Provide the [x, y] coordinate of the cell's center where the given text is located.  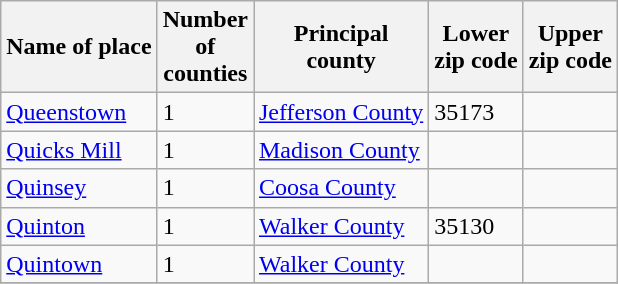
35173 [476, 112]
Name of place [79, 47]
Numberofcounties [205, 47]
Quicks Mill [79, 150]
Jefferson County [342, 112]
Upper zip code [570, 47]
Coosa County [342, 188]
Quinton [79, 226]
Madison County [342, 150]
Quinsey [79, 188]
Quintown [79, 264]
Queenstown [79, 112]
35130 [476, 226]
Lower zip code [476, 47]
Principalcounty [342, 47]
